From the cell containing the given text, extract its center point as [x, y] coordinate. 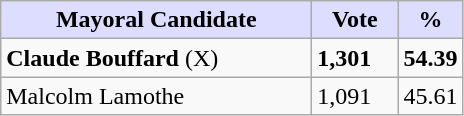
Vote [355, 20]
1,091 [355, 96]
1,301 [355, 58]
54.39 [430, 58]
Claude Bouffard (X) [156, 58]
% [430, 20]
Malcolm Lamothe [156, 96]
45.61 [430, 96]
Mayoral Candidate [156, 20]
